Locate the cell with the specified text and output its [x, y] center coordinate. 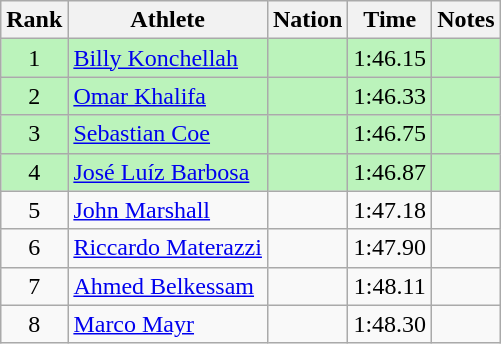
5 [34, 210]
Time [390, 20]
3 [34, 134]
1:47.18 [390, 210]
6 [34, 248]
8 [34, 324]
Marco Mayr [168, 324]
Billy Konchellah [168, 58]
1:46.15 [390, 58]
7 [34, 286]
Nation [307, 20]
1:46.87 [390, 172]
Notes [466, 20]
1:46.75 [390, 134]
Riccardo Materazzi [168, 248]
1:46.33 [390, 96]
1:48.11 [390, 286]
1 [34, 58]
4 [34, 172]
Rank [34, 20]
1:48.30 [390, 324]
Athlete [168, 20]
Ahmed Belkessam [168, 286]
John Marshall [168, 210]
José Luíz Barbosa [168, 172]
Sebastian Coe [168, 134]
Omar Khalifa [168, 96]
1:47.90 [390, 248]
2 [34, 96]
